From the cell containing the given text, extract its center point as [X, Y] coordinate. 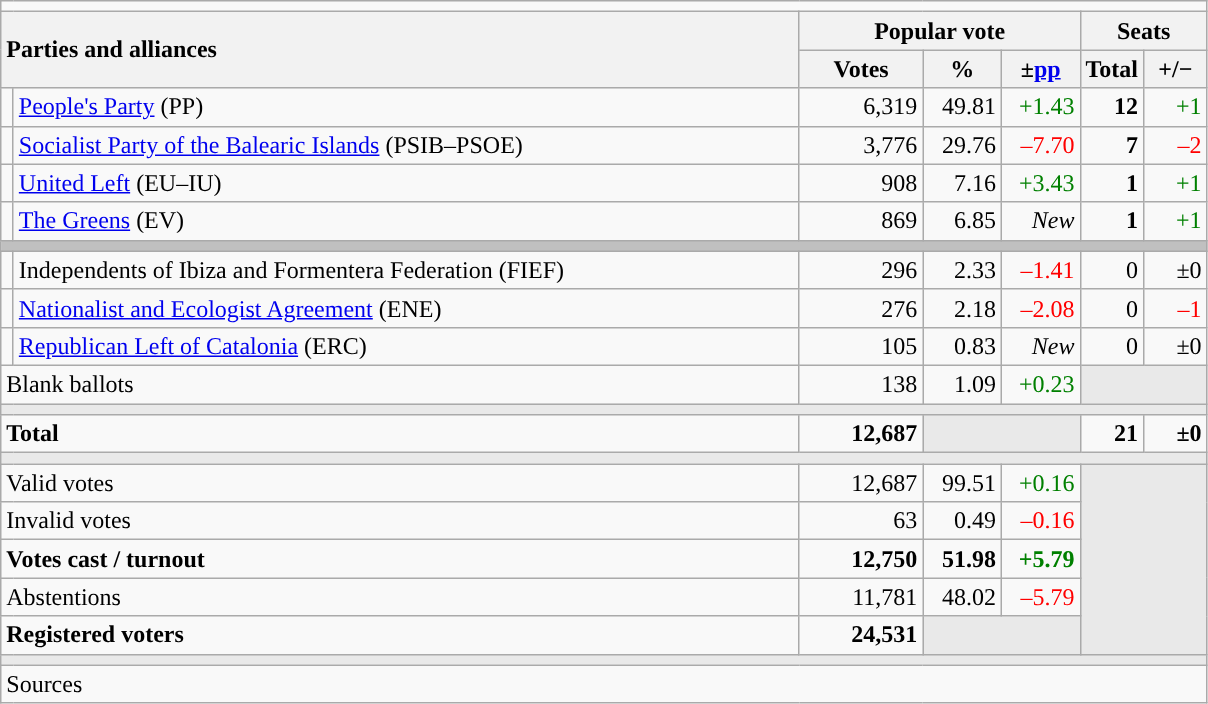
24,531 [861, 635]
12 [1112, 107]
105 [861, 346]
Sources [604, 684]
±pp [1040, 69]
21 [1112, 434]
–0.16 [1040, 521]
–2 [1176, 145]
1.09 [962, 384]
Votes cast / turnout [400, 559]
Nationalist and Ecologist Agreement (ENE) [406, 308]
Valid votes [400, 483]
Invalid votes [400, 521]
99.51 [962, 483]
+3.43 [1040, 183]
29.76 [962, 145]
Registered voters [400, 635]
–1.41 [1040, 270]
–2.08 [1040, 308]
Seats [1144, 31]
–5.79 [1040, 597]
% [962, 69]
+0.23 [1040, 384]
7 [1112, 145]
6.85 [962, 221]
0.83 [962, 346]
+0.16 [1040, 483]
Parties and alliances [400, 50]
–1 [1176, 308]
296 [861, 270]
Abstentions [400, 597]
6,319 [861, 107]
Votes [861, 69]
51.98 [962, 559]
12,750 [861, 559]
Popular vote [940, 31]
869 [861, 221]
+/− [1176, 69]
2.18 [962, 308]
+1.43 [1040, 107]
0.49 [962, 521]
The Greens (EV) [406, 221]
Socialist Party of the Balearic Islands (PSIB–PSOE) [406, 145]
People's Party (PP) [406, 107]
49.81 [962, 107]
276 [861, 308]
–7.70 [1040, 145]
3,776 [861, 145]
48.02 [962, 597]
63 [861, 521]
138 [861, 384]
Independents of Ibiza and Formentera Federation (FIEF) [406, 270]
908 [861, 183]
11,781 [861, 597]
Republican Left of Catalonia (ERC) [406, 346]
7.16 [962, 183]
+5.79 [1040, 559]
Blank ballots [400, 384]
United Left (EU–IU) [406, 183]
2.33 [962, 270]
